From the cell containing the given text, extract its center point as [X, Y] coordinate. 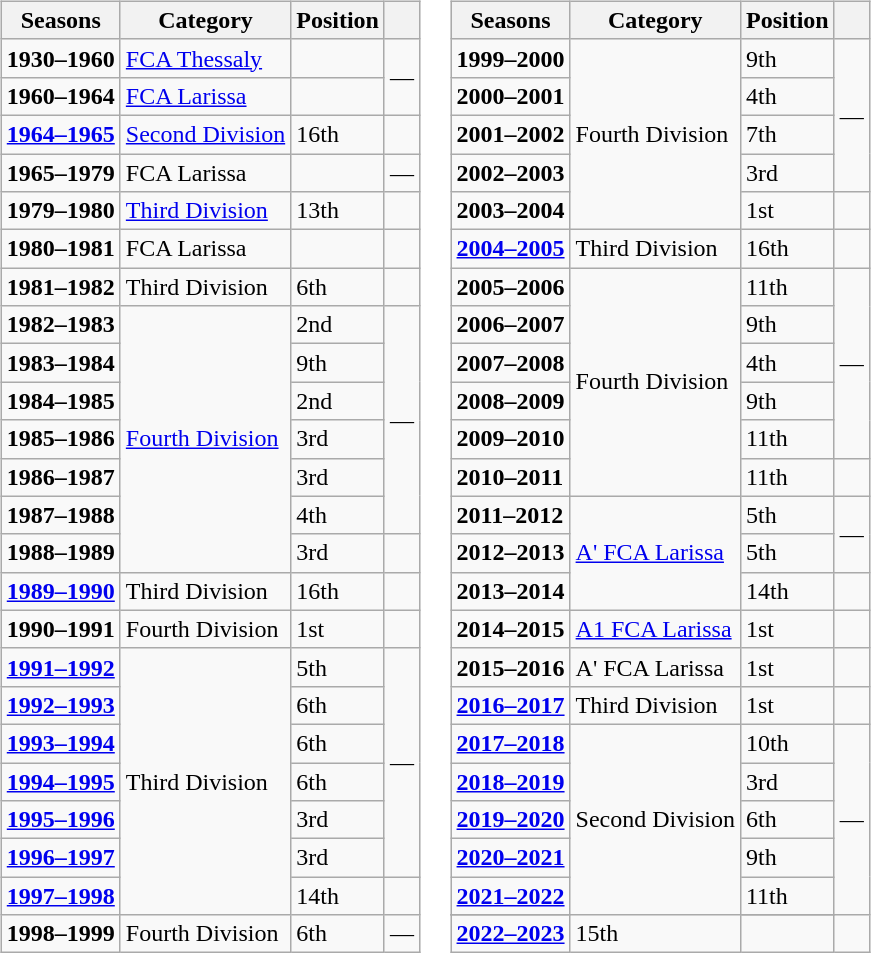
1987–1988 [60, 515]
1979–1980 [60, 211]
1996–1997 [60, 858]
1983–1984 [60, 363]
1982–1983 [60, 325]
1992–1993 [60, 705]
2001–2002 [510, 134]
2002–2003 [510, 173]
2004–2005 [510, 249]
2011–2012 [510, 515]
1965–1979 [60, 173]
1981–1982 [60, 287]
1930–1960 [60, 58]
2012–2013 [510, 553]
FCA Thessaly [205, 58]
1997–1998 [60, 896]
2014–2015 [510, 629]
2007–2008 [510, 363]
2019–2020 [510, 820]
2009–2010 [510, 439]
1985–1986 [60, 439]
2003–2004 [510, 211]
2008–2009 [510, 401]
1995–1996 [60, 820]
2017–2018 [510, 743]
1960–1964 [60, 96]
10th [787, 743]
2015–2016 [510, 667]
A1 FCA Larissa [655, 629]
1991–1992 [60, 667]
13th [338, 211]
2005–2006 [510, 287]
2020–2021 [510, 858]
1986–1987 [60, 477]
2021–2022 [510, 896]
1994–1995 [60, 781]
1964–1965 [60, 134]
1990–1991 [60, 629]
2000–2001 [510, 96]
15th [655, 934]
1993–1994 [60, 743]
1989–1990 [60, 591]
1988–1989 [60, 553]
2022–2023 [510, 934]
2010–2011 [510, 477]
1984–1985 [60, 401]
2016–2017 [510, 705]
7th [787, 134]
1998–1999 [60, 934]
2013–2014 [510, 591]
1980–1981 [60, 249]
1999–2000 [510, 58]
2018–2019 [510, 781]
2006–2007 [510, 325]
